Locate the cell with the specified text and output its (x, y) center coordinate. 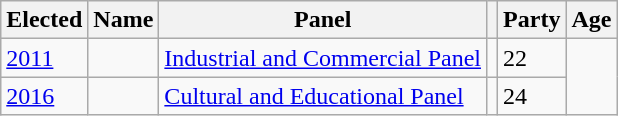
Elected (44, 20)
Industrial and Commercial Panel (323, 58)
2016 (44, 96)
Panel (323, 20)
Name (124, 20)
Party (532, 20)
22 (532, 58)
2011 (44, 58)
Age (592, 20)
Cultural and Educational Panel (323, 96)
24 (532, 96)
